Search for the cell housing the specified text and yield its (x, y) center coordinate. 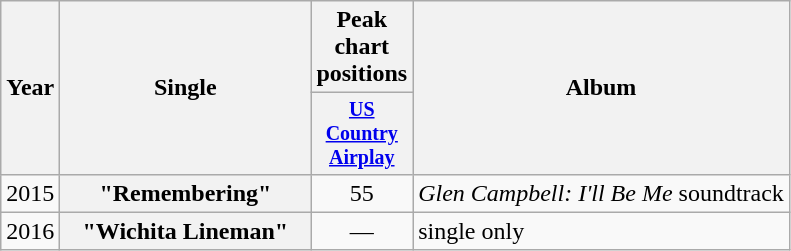
Single (186, 88)
Peak chartpositions (362, 47)
— (362, 231)
single only (602, 231)
2015 (30, 193)
Glen Campbell: I'll Be Me soundtrack (602, 193)
Album (602, 88)
"Remembering" (186, 193)
"Wichita Lineman" (186, 231)
US Country Airplay (362, 134)
Year (30, 88)
2016 (30, 231)
55 (362, 193)
